Extract the [x, y] coordinate from the center of the cell holding the provided text.  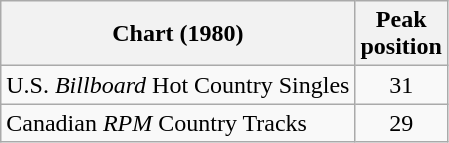
Canadian RPM Country Tracks [178, 123]
U.S. Billboard Hot Country Singles [178, 85]
Chart (1980) [178, 34]
31 [401, 85]
Peakposition [401, 34]
29 [401, 123]
